Pinpoint the cell where the given text exists, returning its [X, Y] midpoint coordinate. 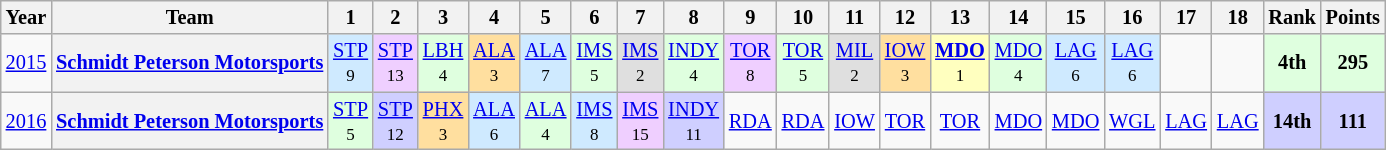
LBH4 [443, 63]
2 [396, 17]
TOR5 [804, 63]
13 [960, 17]
TOR8 [750, 63]
2016 [26, 121]
4 [494, 17]
INDY4 [694, 63]
STP5 [350, 121]
IOW [854, 121]
9 [750, 17]
INDY11 [694, 121]
16 [1132, 17]
5 [546, 17]
17 [1186, 17]
18 [1238, 17]
Team [190, 17]
3 [443, 17]
1 [350, 17]
STP12 [396, 121]
WGL [1132, 121]
14th [1292, 121]
15 [1076, 17]
8 [694, 17]
6 [594, 17]
111 [1353, 121]
12 [905, 17]
IMS2 [640, 63]
STP9 [350, 63]
IOW3 [905, 63]
ALA6 [494, 121]
14 [1018, 17]
MDO1 [960, 63]
MDO4 [1018, 63]
ALA3 [494, 63]
7 [640, 17]
2015 [26, 63]
PHX3 [443, 121]
Year [26, 17]
Rank [1292, 17]
Points [1353, 17]
IMS15 [640, 121]
IMS8 [594, 121]
11 [854, 17]
10 [804, 17]
ALA4 [546, 121]
4th [1292, 63]
ALA7 [546, 63]
MIL2 [854, 63]
IMS5 [594, 63]
STP13 [396, 63]
295 [1353, 63]
